Provide the [X, Y] coordinate of the cell's center where the given text is located.  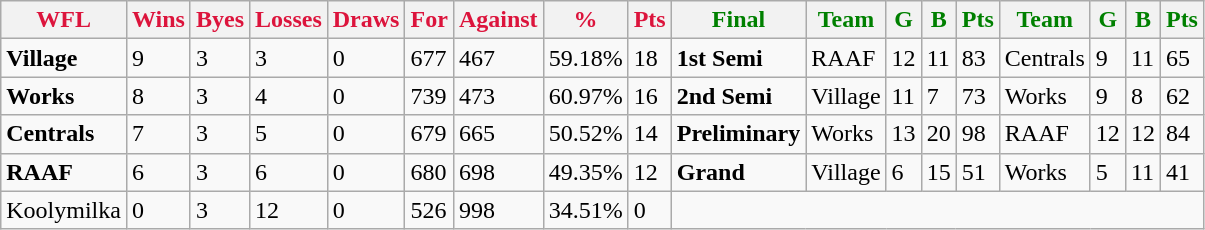
98 [978, 134]
677 [429, 58]
83 [978, 58]
739 [429, 96]
2nd Semi [738, 96]
Wins [158, 20]
41 [1182, 172]
Final [738, 20]
18 [650, 58]
For [429, 20]
Grand [738, 172]
Draws [366, 20]
% [586, 20]
50.52% [586, 134]
467 [498, 58]
Preliminary [738, 134]
49.35% [586, 172]
998 [498, 210]
65 [1182, 58]
60.97% [586, 96]
Byes [220, 20]
59.18% [586, 58]
4 [289, 96]
73 [978, 96]
13 [904, 134]
15 [938, 172]
680 [429, 172]
526 [429, 210]
WFL [64, 20]
1st Semi [738, 58]
84 [1182, 134]
473 [498, 96]
51 [978, 172]
62 [1182, 96]
Against [498, 20]
34.51% [586, 210]
16 [650, 96]
20 [938, 134]
Koolymilka [64, 210]
698 [498, 172]
14 [650, 134]
Losses [289, 20]
679 [429, 134]
665 [498, 134]
